Pinpoint the cell where the given text exists, returning its [X, Y] midpoint coordinate. 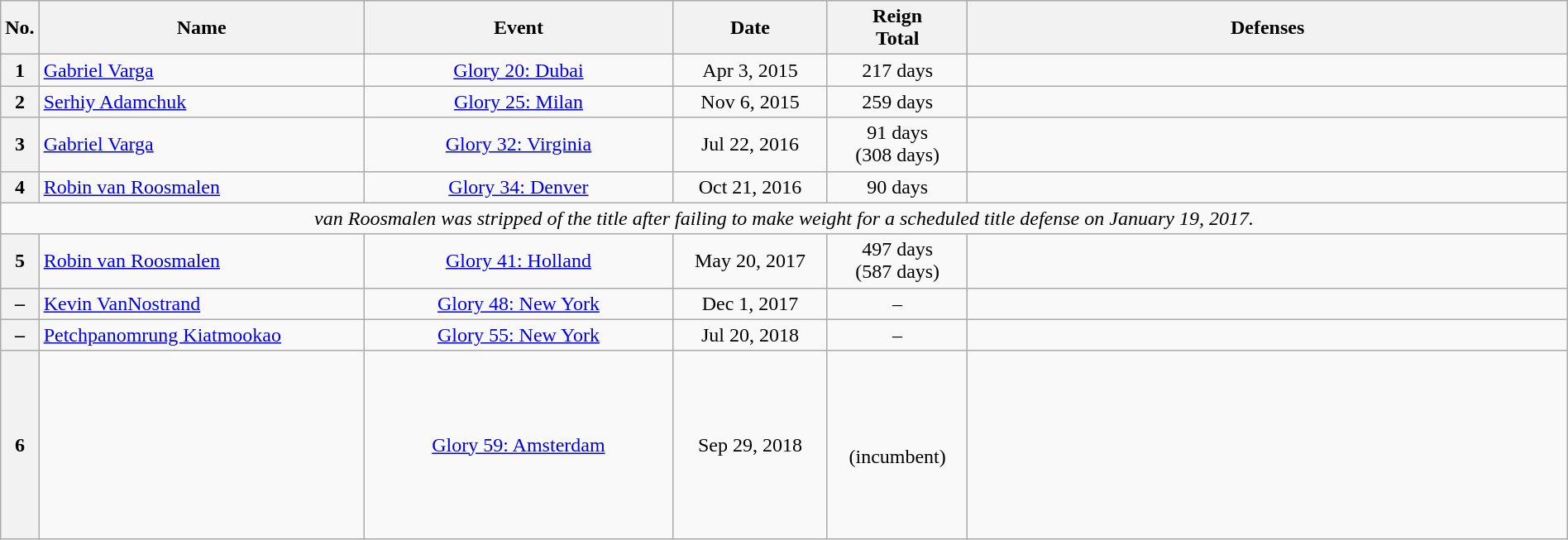
Glory 20: Dubai [518, 70]
497 days (587 days) [897, 261]
Glory 48: New York [518, 303]
4 [20, 187]
Glory 59: Amsterdam [518, 445]
Serhiy Adamchuk [202, 102]
Kevin VanNostrand [202, 303]
Sep 29, 2018 [751, 445]
5 [20, 261]
3 [20, 144]
1 [20, 70]
Petchpanomrung Kiatmookao [202, 335]
217 days [897, 70]
90 days [897, 187]
(incumbent) [897, 445]
Glory 55: New York [518, 335]
91 days (308 days) [897, 144]
ReignTotal [897, 28]
2 [20, 102]
Event [518, 28]
Oct 21, 2016 [751, 187]
Jul 22, 2016 [751, 144]
Nov 6, 2015 [751, 102]
No. [20, 28]
Glory 32: Virginia [518, 144]
Date [751, 28]
6 [20, 445]
van Roosmalen was stripped of the title after failing to make weight for a scheduled title defense on January 19, 2017. [784, 218]
Name [202, 28]
Jul 20, 2018 [751, 335]
Defenses [1267, 28]
Dec 1, 2017 [751, 303]
May 20, 2017 [751, 261]
259 days [897, 102]
Apr 3, 2015 [751, 70]
Glory 25: Milan [518, 102]
Glory 41: Holland [518, 261]
Glory 34: Denver [518, 187]
